Return the [X, Y] coordinate for the center point of the cell that contains the specified text.  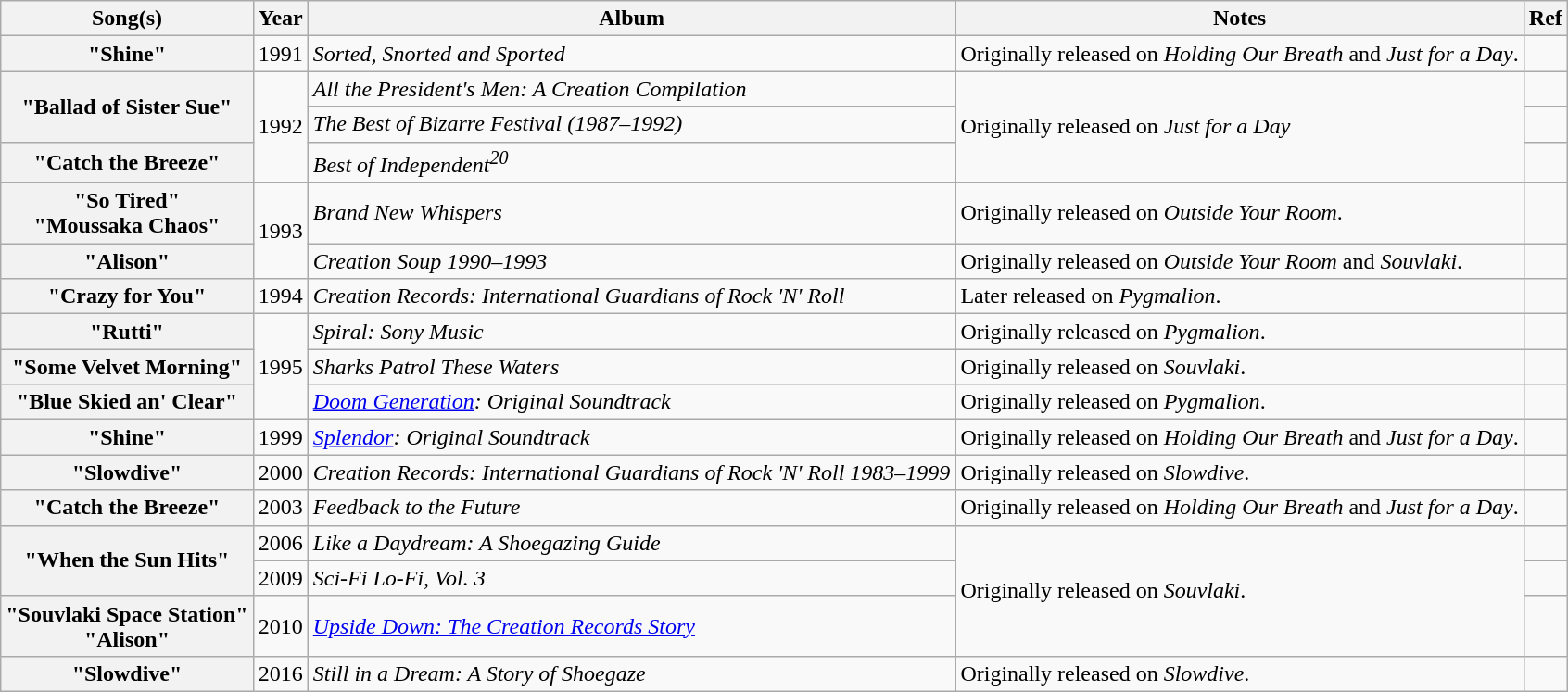
1991 [280, 54]
2010 [280, 626]
"Souvlaki Space Station""Alison" [127, 626]
"So Tired""Moussaka Chaos" [127, 213]
Sharks Patrol These Waters [632, 367]
"Ballad of Sister Sue" [127, 107]
Feedback to the Future [632, 508]
Splendor: Original Soundtrack [632, 437]
Sci-Fi Lo-Fi, Vol. 3 [632, 578]
Notes [1240, 19]
Upside Down: The Creation Records Story [632, 626]
The Best of Bizarre Festival (1987–1992) [632, 124]
Spiral: Sony Music [632, 332]
Like a Daydream: A Shoegazing Guide [632, 543]
Sorted, Snorted and Sported [632, 54]
"Rutti" [127, 332]
Album [632, 19]
"Some Velvet Morning" [127, 367]
2009 [280, 578]
Originally released on Just for a Day [1240, 128]
All the President's Men: A Creation Compilation [632, 89]
Still in a Dream: A Story of Shoegaze [632, 673]
"Crazy for You" [127, 296]
"Blue Skied an' Clear" [127, 402]
Year [280, 19]
1993 [280, 232]
Brand New Whispers [632, 213]
Creation Soup 1990–1993 [632, 261]
Originally released on Outside Your Room. [1240, 213]
Best of Independent20 [632, 163]
Later released on Pygmalion. [1240, 296]
Creation Records: International Guardians of Rock 'N' Roll 1983–1999 [632, 472]
2003 [280, 508]
Song(s) [127, 19]
Originally released on Outside Your Room and Souvlaki. [1240, 261]
2000 [280, 472]
Creation Records: International Guardians of Rock 'N' Roll [632, 296]
2016 [280, 673]
1995 [280, 367]
Doom Generation: Original Soundtrack [632, 402]
1994 [280, 296]
1999 [280, 437]
1992 [280, 128]
"Alison" [127, 261]
"When the Sun Hits" [127, 560]
2006 [280, 543]
Ref [1546, 19]
